Provide the [X, Y] coordinate of the cell's center where the given text is located.  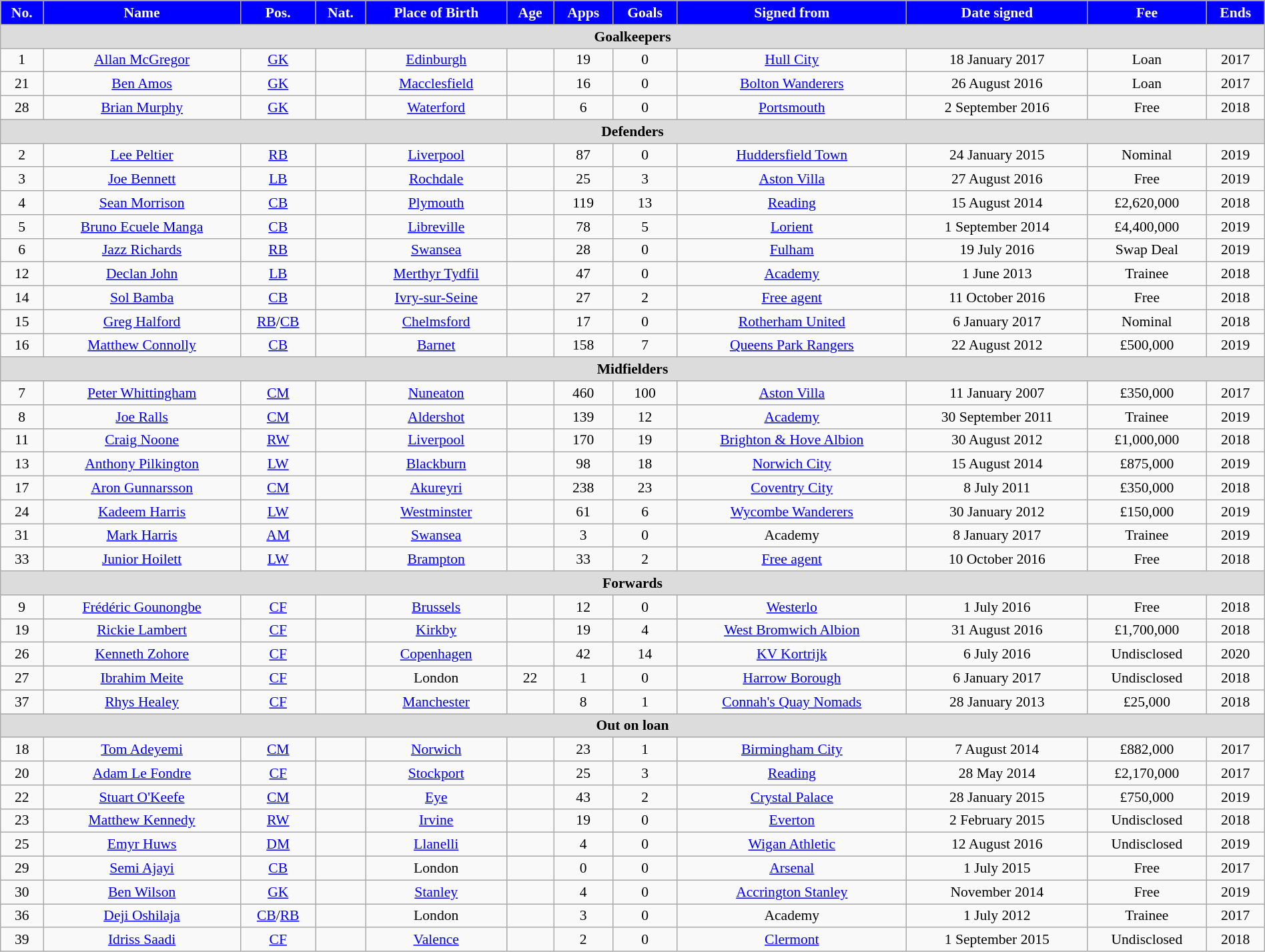
6 July 2016 [997, 654]
Nuneaton [436, 393]
2 February 2015 [997, 821]
£750,000 [1147, 797]
22 August 2012 [997, 346]
Brian Murphy [142, 108]
Fee [1147, 13]
Manchester [436, 702]
Rotherham United [792, 322]
Westminster [436, 512]
30 September 2011 [997, 417]
Stockport [436, 773]
Ibrahim Meite [142, 678]
Chelmsford [436, 322]
26 [22, 654]
Frédéric Gounongbe [142, 607]
Portsmouth [792, 108]
37 [22, 702]
Plymouth [436, 203]
Waterford [436, 108]
1 September 2015 [997, 940]
Birmingham City [792, 750]
Hull City [792, 60]
9 [22, 607]
Bolton Wanderers [792, 84]
Huddersfield Town [792, 155]
Pos. [278, 13]
£882,000 [1147, 750]
30 August 2012 [997, 440]
£500,000 [1147, 346]
Signed from [792, 13]
28 May 2014 [997, 773]
43 [583, 797]
1 July 2015 [997, 869]
31 [22, 536]
AM [278, 536]
Bruno Ecuele Manga [142, 227]
Date signed [997, 13]
26 August 2016 [997, 84]
£4,400,000 [1147, 227]
Declan John [142, 274]
Tom Adeyemi [142, 750]
Irvine [436, 821]
Greg Halford [142, 322]
78 [583, 227]
West Bromwich Albion [792, 630]
Stanley [436, 892]
Ends [1236, 13]
Matthew Kennedy [142, 821]
20 [22, 773]
87 [583, 155]
Brighton & Hove Albion [792, 440]
238 [583, 488]
£1,000,000 [1147, 440]
2 September 2016 [997, 108]
Copenhagen [436, 654]
Age [530, 13]
2020 [1236, 654]
8 July 2011 [997, 488]
£150,000 [1147, 512]
Connah's Quay Nomads [792, 702]
12 August 2016 [997, 845]
19 July 2016 [997, 250]
RB/CB [278, 322]
Forwards [632, 583]
No. [22, 13]
£875,000 [1147, 464]
Brussels [436, 607]
139 [583, 417]
Wycombe Wanderers [792, 512]
Goals [645, 13]
1 July 2012 [997, 916]
11 [22, 440]
47 [583, 274]
Ben Amos [142, 84]
Allan McGregor [142, 60]
Place of Birth [436, 13]
Kadeem Harris [142, 512]
21 [22, 84]
1 July 2016 [997, 607]
£25,000 [1147, 702]
170 [583, 440]
7 August 2014 [997, 750]
£2,170,000 [1147, 773]
Llanelli [436, 845]
Brampton [436, 560]
30 January 2012 [997, 512]
31 August 2016 [997, 630]
Coventry City [792, 488]
8 January 2017 [997, 536]
Kenneth Zohore [142, 654]
Craig Noone [142, 440]
1 June 2013 [997, 274]
30 [22, 892]
Adam Le Fondre [142, 773]
£2,620,000 [1147, 203]
Ivry-sur-Seine [436, 298]
Ben Wilson [142, 892]
Queens Park Rangers [792, 346]
10 October 2016 [997, 560]
Goalkeepers [632, 37]
Midfielders [632, 370]
28 January 2013 [997, 702]
Lorient [792, 227]
Emyr Huws [142, 845]
98 [583, 464]
Semi Ajayi [142, 869]
Norwich [436, 750]
Joe Ralls [142, 417]
Nat. [340, 13]
24 January 2015 [997, 155]
11 October 2016 [997, 298]
Out on loan [632, 726]
39 [22, 940]
27 August 2016 [997, 179]
Norwich City [792, 464]
Jazz Richards [142, 250]
Fulham [792, 250]
Aldershot [436, 417]
Defenders [632, 131]
Junior Hoilett [142, 560]
Sol Bamba [142, 298]
Aron Gunnarsson [142, 488]
Rhys Healey [142, 702]
November 2014 [997, 892]
42 [583, 654]
Clermont [792, 940]
£1,700,000 [1147, 630]
24 [22, 512]
29 [22, 869]
Valence [436, 940]
Libreville [436, 227]
1 September 2014 [997, 227]
18 January 2017 [997, 60]
Arsenal [792, 869]
11 January 2007 [997, 393]
Name [142, 13]
Wigan Athletic [792, 845]
Mark Harris [142, 536]
Anthony Pilkington [142, 464]
Idriss Saadi [142, 940]
15 [22, 322]
100 [645, 393]
Sean Morrison [142, 203]
Deji Oshilaja [142, 916]
36 [22, 916]
Macclesfield [436, 84]
Rickie Lambert [142, 630]
Swap Deal [1147, 250]
KV Kortrijk [792, 654]
119 [583, 203]
Lee Peltier [142, 155]
460 [583, 393]
Merthyr Tydfil [436, 274]
Rochdale [436, 179]
Edinburgh [436, 60]
DM [278, 845]
Blackburn [436, 464]
158 [583, 346]
Joe Bennett [142, 179]
Barnet [436, 346]
Accrington Stanley [792, 892]
Stuart O'Keefe [142, 797]
Matthew Connolly [142, 346]
CB/RB [278, 916]
Eye [436, 797]
Peter Whittingham [142, 393]
Harrow Borough [792, 678]
61 [583, 512]
Crystal Palace [792, 797]
Everton [792, 821]
Westerlo [792, 607]
Akureyri [436, 488]
Kirkby [436, 630]
28 January 2015 [997, 797]
Apps [583, 13]
